Provide the (X, Y) coordinate of the cell's center where the given text is located.  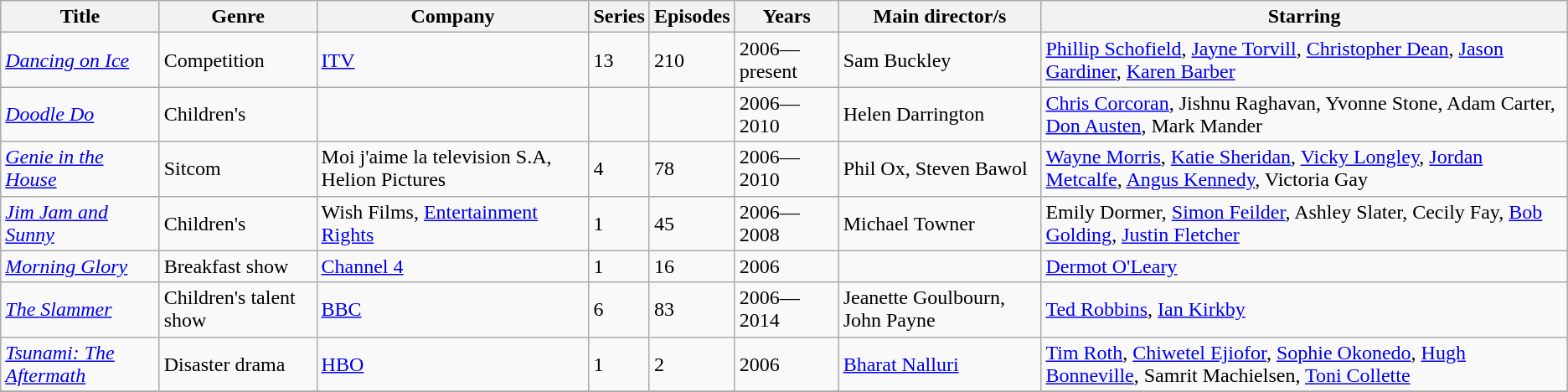
Main director/s (940, 17)
Genre (238, 17)
Tsunami: The Aftermath (80, 364)
The Slammer (80, 310)
Tim Roth, Chiwetel Ejiofor, Sophie Okonedo, Hugh Bonneville, Samrit Machielsen, Toni Collette (1304, 364)
Channel 4 (452, 266)
Bharat Nalluri (940, 364)
Emily Dormer, Simon Feilder, Ashley Slater, Cecily Fay, Bob Golding, Justin Fletcher (1304, 223)
Competition (238, 60)
13 (619, 60)
Company (452, 17)
Jim Jam and Sunny (80, 223)
ITV (452, 60)
Doodle Do (80, 114)
Phillip Schofield, Jayne Torvill, Christopher Dean, Jason Gardiner, Karen Barber (1304, 60)
Sam Buckley (940, 60)
2006—2014 (787, 310)
Michael Towner (940, 223)
Moi j'aime la television S.A, Helion Pictures (452, 169)
210 (692, 60)
Genie in the House (80, 169)
Phil Ox, Steven Bawol (940, 169)
45 (692, 223)
2 (692, 364)
Starring (1304, 17)
Morning Glory (80, 266)
83 (692, 310)
Wayne Morris, Katie Sheridan, Vicky Longley, Jordan Metcalfe, Angus Kennedy, Victoria Gay (1304, 169)
Title (80, 17)
Sitcom (238, 169)
2006—2008 (787, 223)
Years (787, 17)
Dancing on Ice (80, 60)
16 (692, 266)
78 (692, 169)
Ted Robbins, Ian Kirkby (1304, 310)
Helen Darrington (940, 114)
BBC (452, 310)
Wish Films, Entertainment Rights (452, 223)
Dermot O'Leary (1304, 266)
Chris Corcoran, Jishnu Raghavan, Yvonne Stone, Adam Carter, Don Austen, Mark Mander (1304, 114)
4 (619, 169)
HBO (452, 364)
Jeanette Goulbourn, John Payne (940, 310)
Series (619, 17)
Disaster drama (238, 364)
Children's talent show (238, 310)
Breakfast show (238, 266)
Episodes (692, 17)
2006—present (787, 60)
6 (619, 310)
